Determine the [X, Y] coordinate at the center of the cell enclosing the given text.  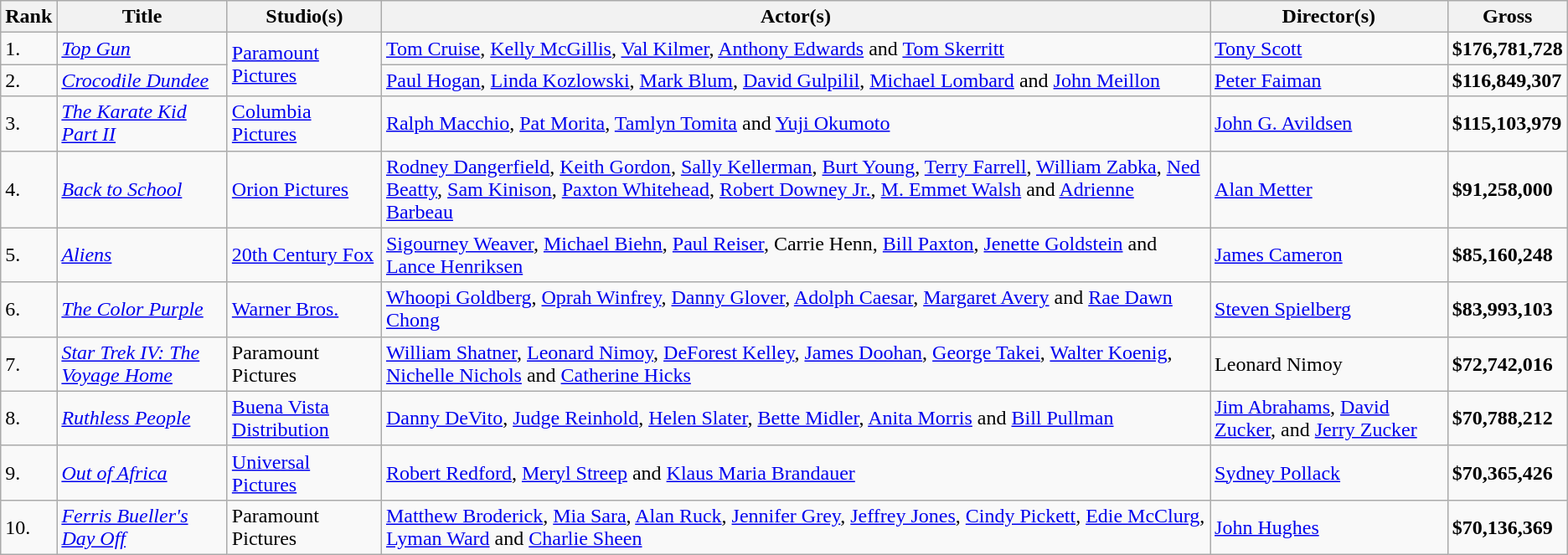
Alan Metter [1329, 189]
$115,103,979 [1508, 124]
Gross [1508, 17]
Back to School [142, 189]
Ralph Macchio, Pat Morita, Tamlyn Tomita and Yuji Okumoto [796, 124]
Danny DeVito, Judge Reinhold, Helen Slater, Bette Midler, Anita Morris and Bill Pullman [796, 419]
Buena Vista Distribution [304, 419]
The Color Purple [142, 310]
Steven Spielberg [1329, 310]
4. [28, 189]
Ferris Bueller's Day Off [142, 527]
$91,258,000 [1508, 189]
Director(s) [1329, 17]
Orion Pictures [304, 189]
Peter Faiman [1329, 80]
William Shatner, Leonard Nimoy, DeForest Kelley, James Doohan, George Takei, Walter Koenig, Nichelle Nichols and Catherine Hicks [796, 363]
$70,136,369 [1508, 527]
The Karate Kid Part II [142, 124]
Whoopi Goldberg, Oprah Winfrey, Danny Glover, Adolph Caesar, Margaret Avery and Rae Dawn Chong [796, 310]
5. [28, 254]
Paul Hogan, Linda Kozlowski, Mark Blum, David Gulpilil, Michael Lombard and John Meillon [796, 80]
Out of Africa [142, 472]
Sigourney Weaver, Michael Biehn, Paul Reiser, Carrie Henn, Bill Paxton, Jenette Goldstein and Lance Henriksen [796, 254]
Tom Cruise, Kelly McGillis, Val Kilmer, Anthony Edwards and Tom Skerritt [796, 49]
$83,993,103 [1508, 310]
Title [142, 17]
Leonard Nimoy [1329, 363]
Aliens [142, 254]
James Cameron [1329, 254]
Matthew Broderick, Mia Sara, Alan Ruck, Jennifer Grey, Jeffrey Jones, Cindy Pickett, Edie McClurg, Lyman Ward and Charlie Sheen [796, 527]
8. [28, 419]
7. [28, 363]
Star Trek IV: The Voyage Home [142, 363]
3. [28, 124]
Actor(s) [796, 17]
Sydney Pollack [1329, 472]
Tony Scott [1329, 49]
Universal Pictures [304, 472]
Crocodile Dundee [142, 80]
Jim Abrahams, David Zucker, and Jerry Zucker [1329, 419]
Warner Bros. [304, 310]
$70,788,212 [1508, 419]
$176,781,728 [1508, 49]
Rank [28, 17]
Studio(s) [304, 17]
6. [28, 310]
9. [28, 472]
Ruthless People [142, 419]
Robert Redford, Meryl Streep and Klaus Maria Brandauer [796, 472]
Columbia Pictures [304, 124]
$116,849,307 [1508, 80]
$72,742,016 [1508, 363]
10. [28, 527]
$70,365,426 [1508, 472]
1. [28, 49]
$85,160,248 [1508, 254]
Top Gun [142, 49]
John Hughes [1329, 527]
2. [28, 80]
20th Century Fox [304, 254]
John G. Avildsen [1329, 124]
